Capture the cell that displays the provided text and extract its (X, Y) central coordinate. 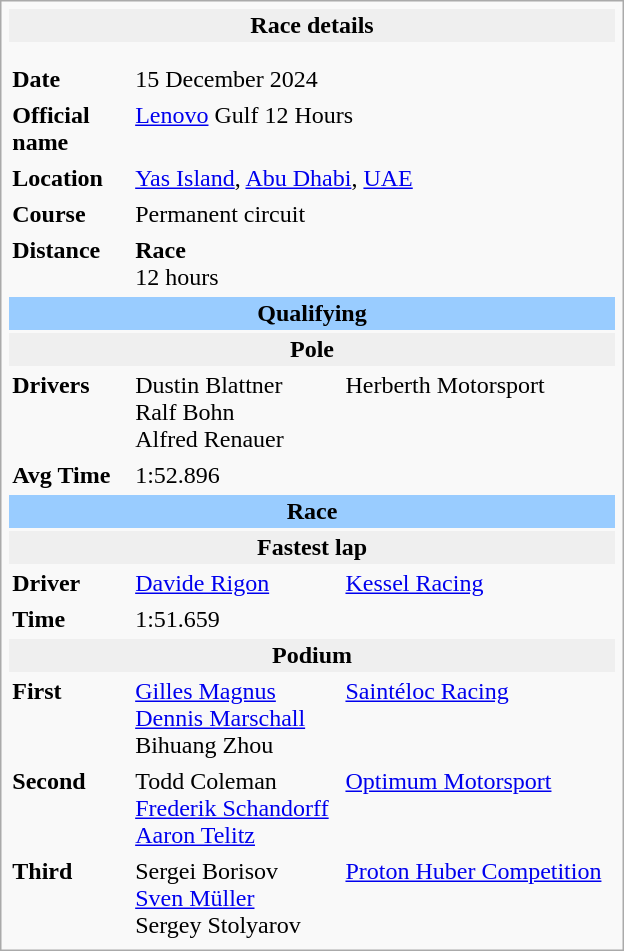
Official name (69, 129)
Date (69, 80)
Pole (312, 350)
Distance (69, 264)
Dustin Blattner Ralf Bohn Alfred Renauer (236, 412)
Third (69, 898)
Proton Huber Competition (478, 898)
1:51.659 (374, 620)
Location (69, 178)
First (69, 718)
Time (69, 620)
Race details (312, 26)
Sergei Borisov Sven Müller Sergey Stolyarov (236, 898)
Podium (312, 656)
Herberth Motorsport (478, 412)
Race12 hours (374, 264)
Driver (69, 584)
Kessel Racing (478, 584)
Optimum Motorsport (478, 808)
Gilles Magnus Dennis Marschall Bihuang Zhou (236, 718)
Avg Time (69, 476)
Todd Coleman Frederik Schandorff Aaron Telitz (236, 808)
Davide Rigon (236, 584)
Course (69, 214)
Second (69, 808)
Race (312, 512)
Lenovo Gulf 12 Hours (374, 129)
15 December 2024 (236, 80)
Fastest lap (312, 548)
Yas Island, Abu Dhabi, UAE (374, 178)
Permanent circuit (374, 214)
Qualifying (312, 314)
Saintéloc Racing (478, 718)
Drivers (69, 412)
1:52.896 (374, 476)
